Scan for the cell matching the given text and deliver its (x, y) coordinate at center. 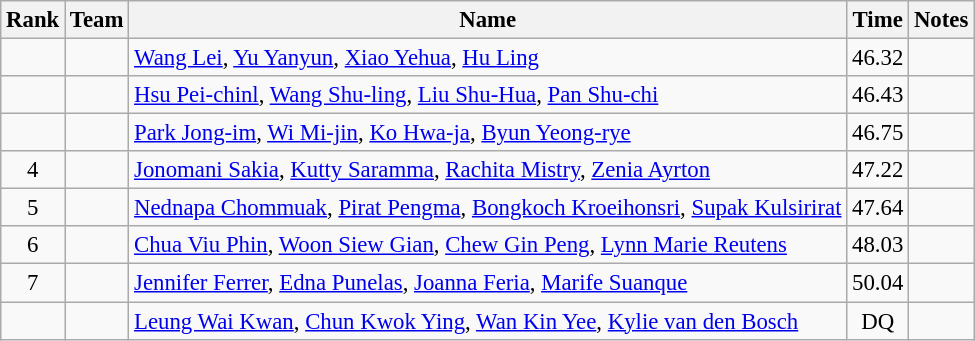
50.04 (878, 283)
Chua Viu Phin, Woon Siew Gian, Chew Gin Peng, Lynn Marie Reutens (488, 245)
6 (33, 245)
Rank (33, 20)
Team (97, 20)
47.22 (878, 170)
Jonomani Sakia, Kutty Saramma, Rachita Mistry, Zenia Ayrton (488, 170)
Hsu Pei-chinl, Wang Shu-ling, Liu Shu-Hua, Pan Shu-chi (488, 95)
46.43 (878, 95)
Leung Wai Kwan, Chun Kwok Ying, Wan Kin Yee, Kylie van den Bosch (488, 321)
47.64 (878, 208)
48.03 (878, 245)
Wang Lei, Yu Yanyun, Xiao Yehua, Hu Ling (488, 58)
Name (488, 20)
7 (33, 283)
5 (33, 208)
4 (33, 170)
DQ (878, 321)
46.75 (878, 133)
Park Jong-im, Wi Mi-jin, Ko Hwa-ja, Byun Yeong-rye (488, 133)
Time (878, 20)
Notes (942, 20)
Jennifer Ferrer, Edna Punelas, Joanna Feria, Marife Suanque (488, 283)
46.32 (878, 58)
Nednapa Chommuak, Pirat Pengma, Bongkoch Kroeihonsri, Supak Kulsirirat (488, 208)
